Scan for the cell matching the given text and deliver its [X, Y] coordinate at center. 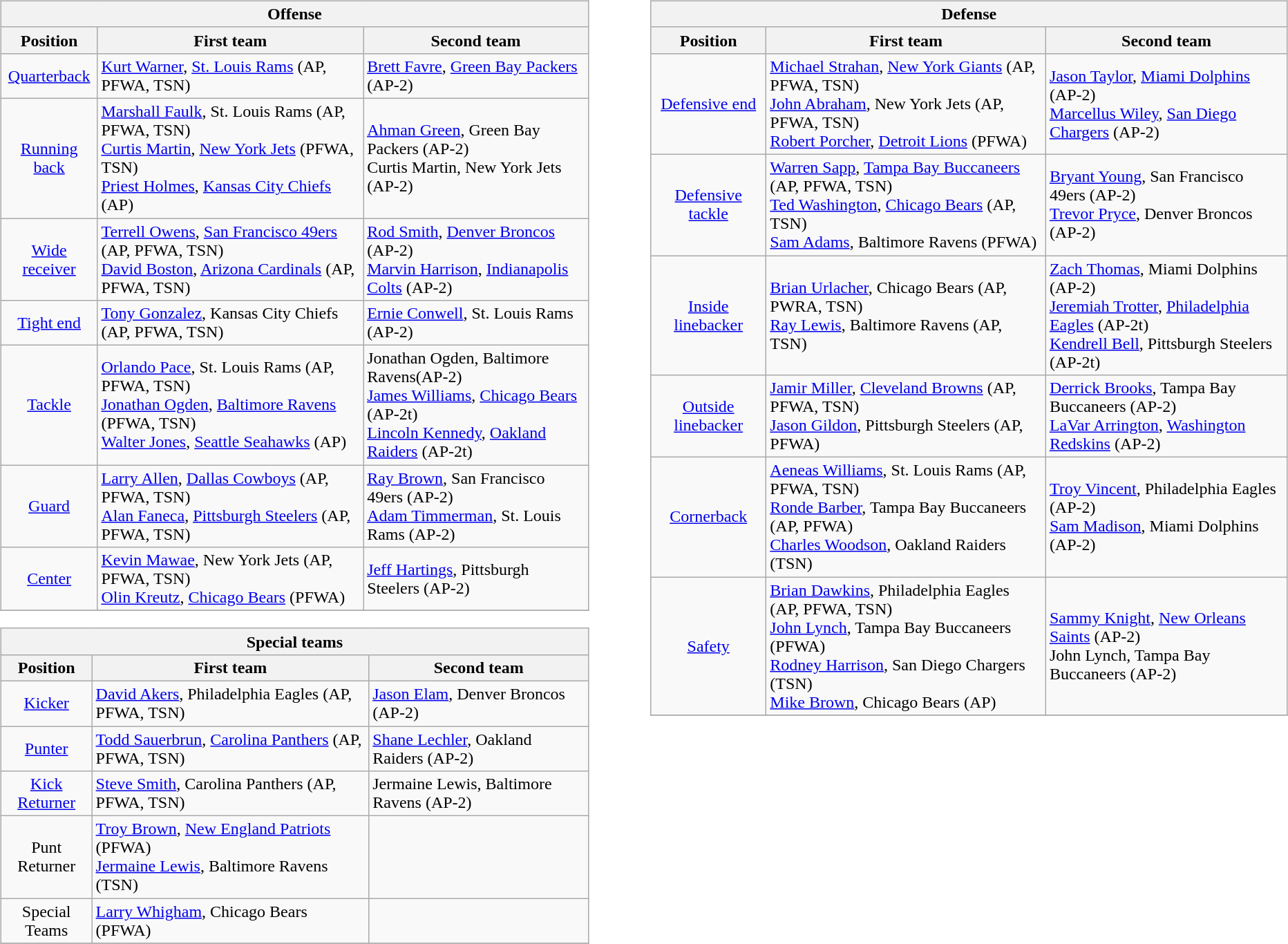
David Akers, Philadelphia Eagles (AP, PFWA, TSN) [231, 704]
Jason Taylor, Miami Dolphins (AP-2) Marcellus Wiley, San Diego Chargers (AP-2) [1166, 104]
Brett Favre, Green Bay Packers (AP-2) [476, 76]
Troy Vincent, Philadelphia Eagles (AP-2) Sam Madison, Miami Dolphins (AP-2) [1166, 517]
Tight end [49, 323]
Larry Whigham, Chicago Bears (PFWA) [231, 921]
Cornerback [709, 517]
Running back [49, 158]
Steve Smith, Carolina Panthers (AP, PFWA, TSN) [231, 793]
Jamir Miller, Cleveland Browns (AP, PFWA, TSN) Jason Gildon, Pittsburgh Steelers (AP, PFWA) [907, 416]
Jonathan Ogden, Baltimore Ravens(AP-2) James Williams, Chicago Bears (AP-2t) Lincoln Kennedy, Oakland Raiders (AP-2t) [476, 405]
Sammy Knight, New Orleans Saints (AP-2) John Lynch, Tampa Bay Buccaneers (AP-2) [1166, 646]
Punter [46, 748]
Bryant Young, San Francisco 49ers (AP-2) Trevor Pryce, Denver Broncos (AP-2) [1166, 205]
Jeff Hartings, Pittsburgh Steelers (AP-2) [476, 579]
Ray Brown, San Francisco 49ers (AP-2) Adam Timmerman, St. Louis Rams (AP-2) [476, 506]
Kicker [46, 704]
Punt Returner [46, 857]
Wide receiver [49, 260]
Inside linebacker [709, 315]
Zach Thomas, Miami Dolphins (AP-2) Jeremiah Trotter, Philadelphia Eagles (AP-2t) Kendrell Bell, Pittsburgh Steelers (AP-2t) [1166, 315]
Defensive tackle [709, 205]
Tony Gonzalez, Kansas City Chiefs (AP, PFWA, TSN) [231, 323]
Shane Lechler, Oakland Raiders (AP-2) [479, 748]
Outside linebacker [709, 416]
Kevin Mawae, New York Jets (AP, PFWA, TSN) Olin Kreutz, Chicago Bears (PFWA) [231, 579]
Larry Allen, Dallas Cowboys (AP, PFWA, TSN) Alan Faneca, Pittsburgh Steelers (AP, PFWA, TSN) [231, 506]
Orlando Pace, St. Louis Rams (AP, PFWA, TSN) Jonathan Ogden, Baltimore Ravens (PFWA, TSN) Walter Jones, Seattle Seahawks (AP) [231, 405]
Ahman Green, Green Bay Packers (AP-2) Curtis Martin, New York Jets (AP-2) [476, 158]
Defensive end [709, 104]
Warren Sapp, Tampa Bay Buccaneers (AP, PFWA, TSN) Ted Washington, Chicago Bears (AP, TSN) Sam Adams, Baltimore Ravens (PFWA) [907, 205]
Quarterback [49, 76]
Rod Smith, Denver Broncos (AP-2) Marvin Harrison, Indianapolis Colts (AP-2) [476, 260]
Marshall Faulk, St. Louis Rams (AP, PFWA, TSN) Curtis Martin, New York Jets (PFWA, TSN) Priest Holmes, Kansas City Chiefs (AP) [231, 158]
Aeneas Williams, St. Louis Rams (AP, PFWA, TSN) Ronde Barber, Tampa Bay Buccaneers (AP, PFWA) Charles Woodson, Oakland Raiders (TSN) [907, 517]
Kurt Warner, St. Louis Rams (AP, PFWA, TSN) [231, 76]
Guard [49, 506]
Safety [709, 646]
Tackle [49, 405]
Michael Strahan, New York Giants (AP, PFWA, TSN) John Abraham, New York Jets (AP, PFWA, TSN) Robert Porcher, Detroit Lions (PFWA) [907, 104]
Special teams [294, 641]
Offense [294, 14]
Troy Brown, New England Patriots (PFWA) Jermaine Lewis, Baltimore Ravens (TSN) [231, 857]
Special Teams [46, 921]
Terrell Owens, San Francisco 49ers (AP, PFWA, TSN) David Boston, Arizona Cardinals (AP, PFWA, TSN) [231, 260]
Brian Urlacher, Chicago Bears (AP, PWRA, TSN) Ray Lewis, Baltimore Ravens (AP, TSN) [907, 315]
Derrick Brooks, Tampa Bay Buccaneers (AP-2) LaVar Arrington, Washington Redskins (AP-2) [1166, 416]
Todd Sauerbrun, Carolina Panthers (AP, PFWA, TSN) [231, 748]
Kick Returner [46, 793]
Jermaine Lewis, Baltimore Ravens (AP-2) [479, 793]
Jason Elam, Denver Broncos (AP-2) [479, 704]
Defense [969, 14]
Ernie Conwell, St. Louis Rams (AP-2) [476, 323]
Center [49, 579]
